Locate the cell with the specified text and output its [X, Y] center coordinate. 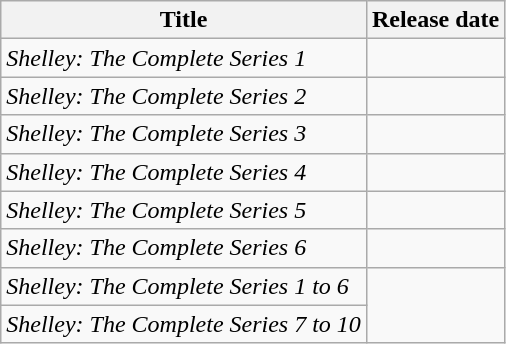
Shelley: The Complete Series 3 [184, 134]
Shelley: The Complete Series 5 [184, 210]
Shelley: The Complete Series 4 [184, 172]
Title [184, 20]
Shelley: The Complete Series 1 [184, 58]
Shelley: The Complete Series 7 to 10 [184, 324]
Shelley: The Complete Series 1 to 6 [184, 286]
Shelley: The Complete Series 2 [184, 96]
Shelley: The Complete Series 6 [184, 248]
Release date [435, 20]
